Detect which cell encompasses the target text, then output its [X, Y] center coordinate. 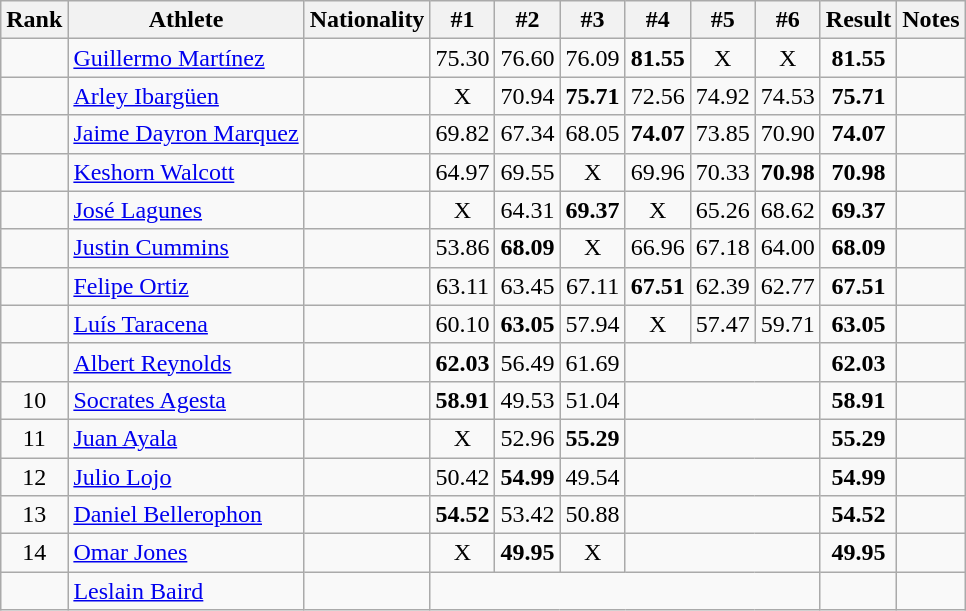
49.53 [528, 400]
11 [34, 438]
53.42 [528, 515]
59.71 [788, 324]
67.11 [592, 286]
56.49 [528, 362]
50.42 [462, 477]
Rank [34, 20]
64.00 [788, 248]
José Lagunes [186, 210]
#6 [788, 20]
61.69 [592, 362]
74.53 [788, 96]
69.55 [528, 172]
Leslain Baird [186, 591]
67.34 [528, 134]
68.05 [592, 134]
Justin Cummins [186, 248]
Keshorn Walcott [186, 172]
Arley Ibargüen [186, 96]
64.31 [528, 210]
70.94 [528, 96]
Felipe Ortiz [186, 286]
69.96 [658, 172]
Julio Lojo [186, 477]
10 [34, 400]
Nationality [367, 20]
#1 [462, 20]
66.96 [658, 248]
73.85 [722, 134]
49.54 [592, 477]
50.88 [592, 515]
Athlete [186, 20]
Jaime Dayron Marquez [186, 134]
Socrates Agesta [186, 400]
14 [34, 553]
76.09 [592, 58]
70.90 [788, 134]
#5 [722, 20]
64.97 [462, 172]
12 [34, 477]
69.82 [462, 134]
72.56 [658, 96]
51.04 [592, 400]
57.47 [722, 324]
67.18 [722, 248]
63.11 [462, 286]
62.77 [788, 286]
Result [858, 20]
Guillermo Martínez [186, 58]
Luís Taracena [186, 324]
70.33 [722, 172]
#2 [528, 20]
63.45 [528, 286]
Notes [931, 20]
74.92 [722, 96]
13 [34, 515]
57.94 [592, 324]
65.26 [722, 210]
76.60 [528, 58]
Albert Reynolds [186, 362]
Juan Ayala [186, 438]
75.30 [462, 58]
68.62 [788, 210]
Omar Jones [186, 553]
#3 [592, 20]
53.86 [462, 248]
#4 [658, 20]
52.96 [528, 438]
62.39 [722, 286]
60.10 [462, 324]
Daniel Bellerophon [186, 515]
